From the cell containing the given text, extract its center point as [x, y] coordinate. 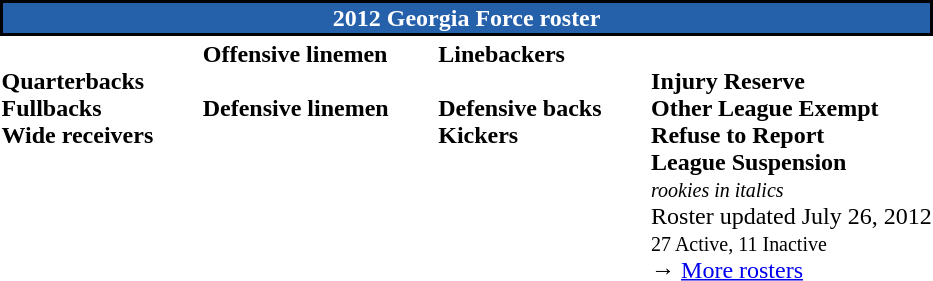
2012 Georgia Force roster [466, 18]
